From the cell containing the given text, extract its center point as [X, Y] coordinate. 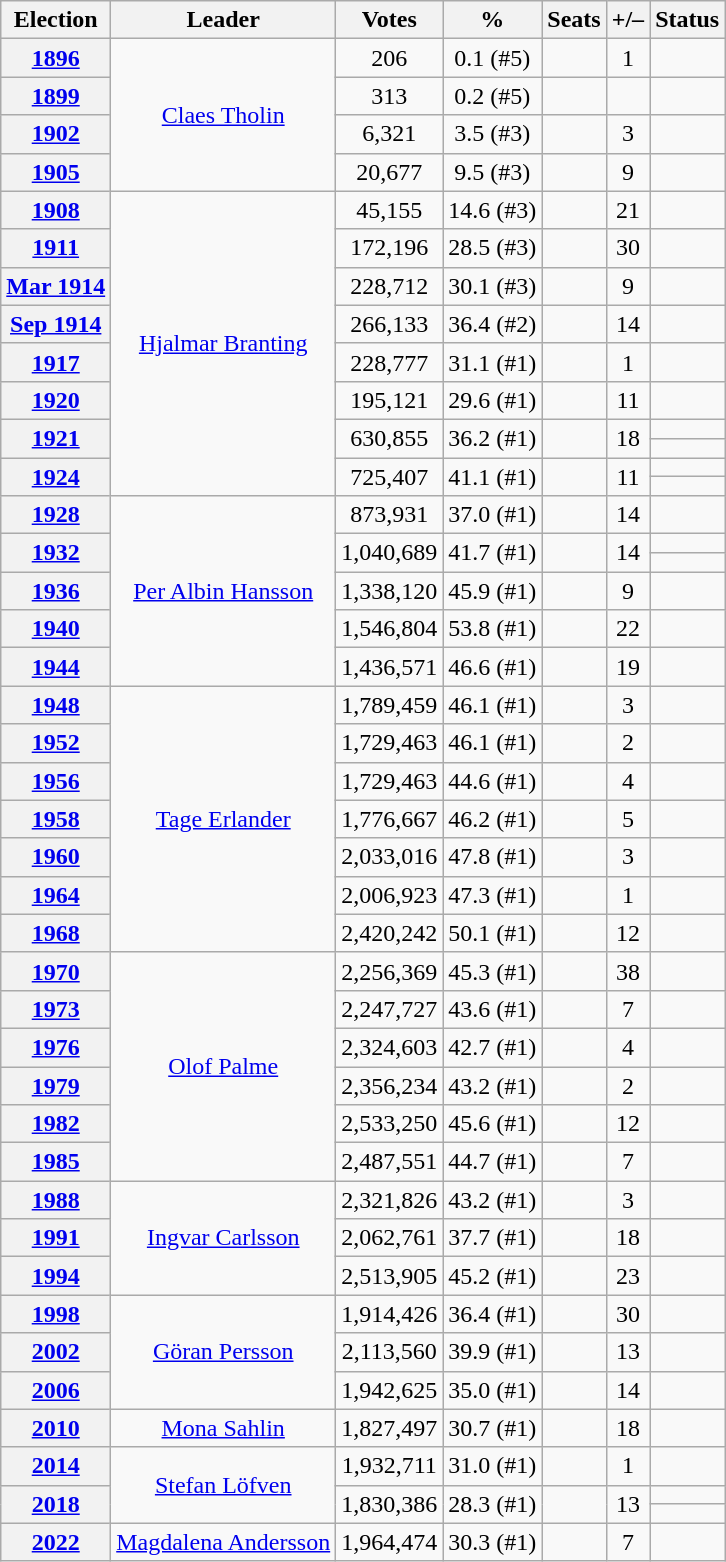
2018 [56, 1504]
1899 [56, 96]
1,964,474 [390, 1542]
37.7 (#1) [492, 1238]
1964 [56, 895]
1958 [56, 819]
% [492, 20]
1924 [56, 477]
20,677 [390, 172]
2022 [56, 1542]
31.1 (#1) [492, 362]
Magdalena Andersson [224, 1542]
29.6 (#1) [492, 400]
172,196 [390, 248]
2,324,603 [390, 1047]
9.5 (#3) [492, 172]
6,321 [390, 134]
2,033,016 [390, 857]
Göran Persson [224, 1352]
228,777 [390, 362]
30.1 (#3) [492, 286]
0.1 (#5) [492, 58]
45.9 (#1) [492, 591]
31.0 (#1) [492, 1466]
2,247,727 [390, 1009]
1976 [56, 1047]
41.1 (#1) [492, 477]
45.6 (#1) [492, 1124]
1982 [56, 1124]
1994 [56, 1276]
1921 [56, 438]
1973 [56, 1009]
Seats [574, 20]
313 [390, 96]
1,932,711 [390, 1466]
+/– [628, 20]
53.8 (#1) [492, 629]
1,914,426 [390, 1314]
2,006,923 [390, 895]
1905 [56, 172]
1902 [56, 134]
2,256,369 [390, 971]
1,830,386 [390, 1504]
228,712 [390, 286]
1985 [56, 1162]
46.2 (#1) [492, 819]
23 [628, 1276]
21 [628, 210]
Hjalmar Branting [224, 343]
1928 [56, 515]
2,420,242 [390, 933]
1979 [56, 1085]
1956 [56, 781]
1991 [56, 1238]
1998 [56, 1314]
1952 [56, 743]
45,155 [390, 210]
1911 [56, 248]
1936 [56, 591]
Olof Palme [224, 1066]
Tage Erlander [224, 819]
14.6 (#3) [492, 210]
Stefan Löfven [224, 1485]
1,546,804 [390, 629]
44.7 (#1) [492, 1162]
1,789,459 [390, 705]
2006 [56, 1390]
43.6 (#1) [492, 1009]
1988 [56, 1200]
Per Albin Hansson [224, 591]
47.3 (#1) [492, 895]
38 [628, 971]
2014 [56, 1466]
45.3 (#1) [492, 971]
Sep 1914 [56, 324]
1,827,497 [390, 1428]
2010 [56, 1428]
1970 [56, 971]
Claes Tholin [224, 115]
Status [688, 20]
50.1 (#1) [492, 933]
47.8 (#1) [492, 857]
Mona Sahlin [224, 1428]
1,942,625 [390, 1390]
35.0 (#1) [492, 1390]
Mar 1914 [56, 286]
630,855 [390, 438]
1948 [56, 705]
1908 [56, 210]
2,513,905 [390, 1276]
2,487,551 [390, 1162]
725,407 [390, 477]
44.6 (#1) [492, 781]
2,113,560 [390, 1352]
30.7 (#1) [492, 1428]
1968 [56, 933]
2,321,826 [390, 1200]
41.7 (#1) [492, 553]
2002 [56, 1352]
Ingvar Carlsson [224, 1238]
36.2 (#1) [492, 438]
1917 [56, 362]
1944 [56, 667]
Leader [224, 20]
1920 [56, 400]
42.7 (#1) [492, 1047]
39.9 (#1) [492, 1352]
3.5 (#3) [492, 134]
45.2 (#1) [492, 1276]
22 [628, 629]
873,931 [390, 515]
1940 [56, 629]
1896 [56, 58]
Election [56, 20]
1,436,571 [390, 667]
206 [390, 58]
30.3 (#1) [492, 1542]
5 [628, 819]
266,133 [390, 324]
1960 [56, 857]
1,338,120 [390, 591]
195,121 [390, 400]
Votes [390, 20]
2,062,761 [390, 1238]
2,533,250 [390, 1124]
1,776,667 [390, 819]
1932 [56, 553]
46.6 (#1) [492, 667]
2,356,234 [390, 1085]
28.3 (#1) [492, 1504]
36.4 (#1) [492, 1314]
0.2 (#5) [492, 96]
37.0 (#1) [492, 515]
1,040,689 [390, 553]
36.4 (#2) [492, 324]
28.5 (#3) [492, 248]
19 [628, 667]
